Extract the (X, Y) coordinate from the center of the cell holding the provided text.  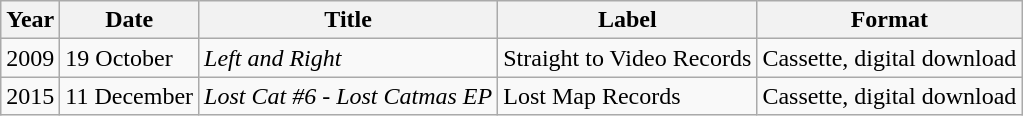
Straight to Video Records (628, 58)
2015 (30, 96)
11 December (130, 96)
Lost Map Records (628, 96)
Left and Right (348, 58)
Year (30, 20)
Label (628, 20)
Format (890, 20)
Lost Cat #6 - Lost Catmas EP (348, 96)
Date (130, 20)
Title (348, 20)
2009 (30, 58)
19 October (130, 58)
